Find where the given text appears and provide that cell's center as [X, Y] coordinate. 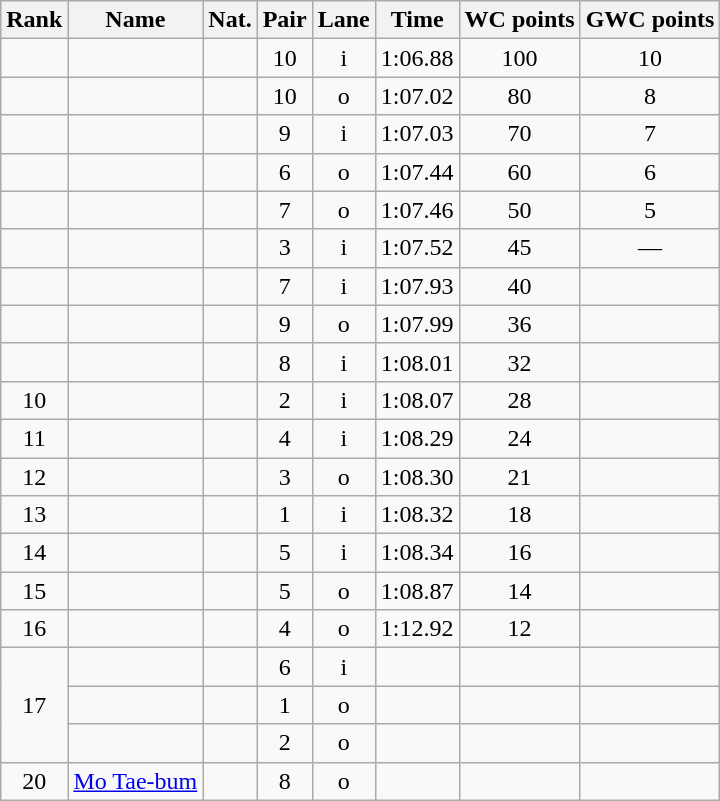
1:08.07 [417, 400]
1:07.52 [417, 248]
Nat. [230, 20]
20 [34, 781]
1:08.01 [417, 362]
1:07.44 [417, 172]
28 [520, 400]
1:07.03 [417, 134]
100 [520, 58]
40 [520, 286]
17 [34, 705]
— [650, 248]
1:08.30 [417, 477]
WC points [520, 20]
1:08.32 [417, 515]
45 [520, 248]
Time [417, 20]
32 [520, 362]
1:07.99 [417, 324]
36 [520, 324]
Mo Tae-bum [136, 781]
Pair [284, 20]
1:08.29 [417, 438]
70 [520, 134]
18 [520, 515]
1:12.92 [417, 629]
Name [136, 20]
21 [520, 477]
80 [520, 96]
60 [520, 172]
GWC points [650, 20]
Rank [34, 20]
24 [520, 438]
1:07.02 [417, 96]
11 [34, 438]
1:07.46 [417, 210]
1:08.87 [417, 591]
13 [34, 515]
Lane [344, 20]
50 [520, 210]
1:07.93 [417, 286]
1:06.88 [417, 58]
1:08.34 [417, 553]
15 [34, 591]
